Provide the [x, y] coordinate of the cell's center where the given text is located.  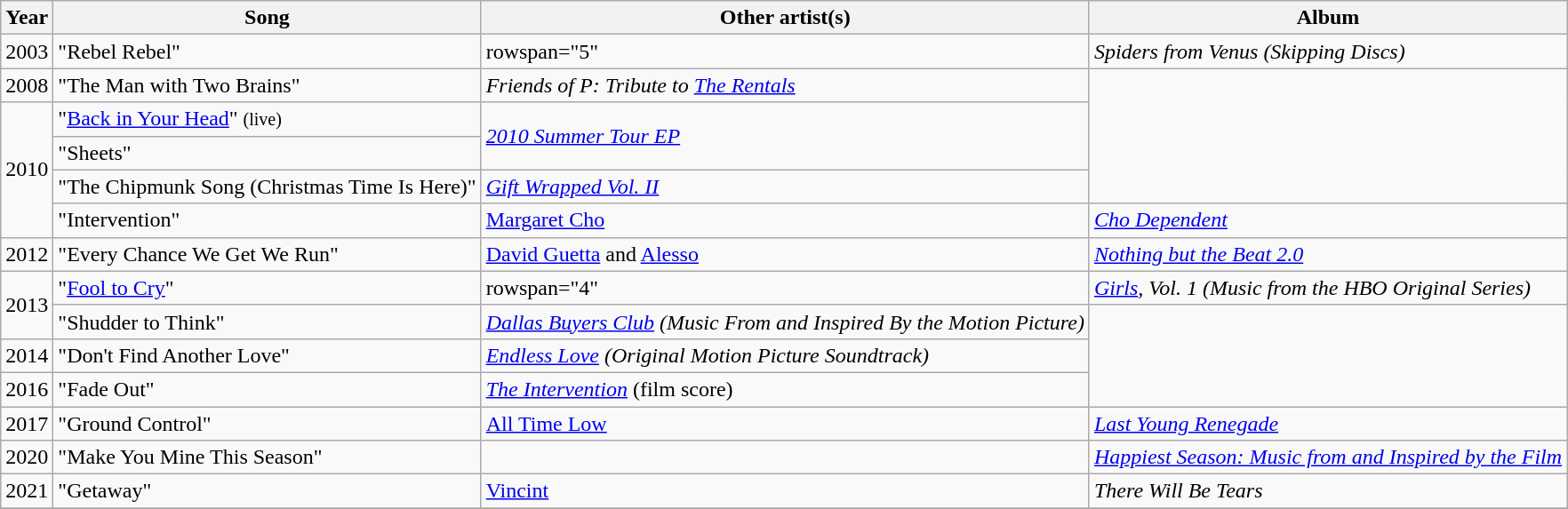
Margaret Cho [785, 220]
"Shudder to Think" [267, 322]
David Guetta and Alesso [785, 254]
2013 [27, 305]
Spiders from Venus (Skipping Discs) [1328, 52]
"Rebel Rebel" [267, 52]
2010 [27, 170]
Vincint [785, 491]
2012 [27, 254]
2021 [27, 491]
"Make You Mine This Season" [267, 457]
"Getaway" [267, 491]
2003 [27, 52]
Friends of P: Tribute to The Rentals [785, 85]
Album [1328, 18]
"Back in Your Head" (live) [267, 119]
2016 [27, 389]
Nothing but the Beat 2.0 [1328, 254]
There Will Be Tears [1328, 491]
"Sheets" [267, 153]
rowspan="5" [785, 52]
"Ground Control" [267, 424]
2014 [27, 355]
Happiest Season: Music from and Inspired by the Film [1328, 457]
"Fool to Cry" [267, 288]
Cho Dependent [1328, 220]
Endless Love (Original Motion Picture Soundtrack) [785, 355]
2010 Summer Tour EP [785, 136]
Dallas Buyers Club (Music From and Inspired By the Motion Picture) [785, 322]
Song [267, 18]
Year [27, 18]
"Every Chance We Get We Run" [267, 254]
"Fade Out" [267, 389]
The Intervention (film score) [785, 389]
"Intervention" [267, 220]
Other artist(s) [785, 18]
All Time Low [785, 424]
2020 [27, 457]
Last Young Renegade [1328, 424]
2017 [27, 424]
"The Man with Two Brains" [267, 85]
Girls, Vol. 1 (Music from the HBO Original Series) [1328, 288]
rowspan="4" [785, 288]
2008 [27, 85]
"The Chipmunk Song (Christmas Time Is Here)" [267, 187]
Gift Wrapped Vol. II [785, 187]
"Don't Find Another Love" [267, 355]
